For the text-containing cell, return its midpoint in (x, y) coordinate format. 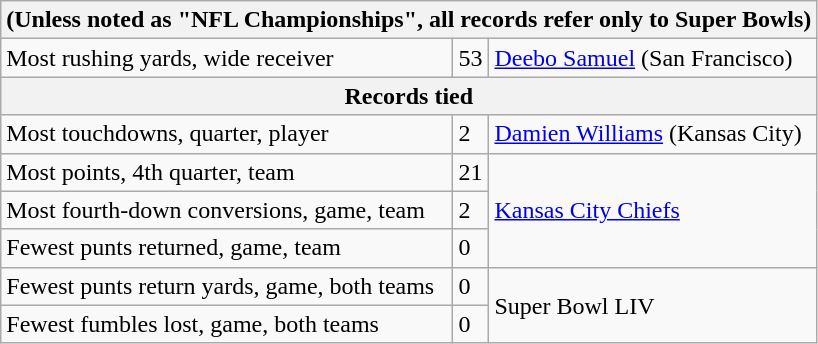
Most touchdowns, quarter, player (227, 134)
Records tied (409, 96)
Deebo Samuel (San Francisco) (653, 58)
Most rushing yards, wide receiver (227, 58)
Fewest punts return yards, game, both teams (227, 286)
Damien Williams (Kansas City) (653, 134)
Most points, 4th quarter, team (227, 172)
Fewest punts returned, game, team (227, 248)
Most fourth-down conversions, game, team (227, 210)
(Unless noted as "NFL Championships", all records refer only to Super Bowls) (409, 20)
Super Bowl LIV (653, 305)
Fewest fumbles lost, game, both teams (227, 324)
Kansas City Chiefs (653, 210)
21 (471, 172)
53 (471, 58)
